Identify which cell holds the provided text, then report its [X, Y] central coordinate. 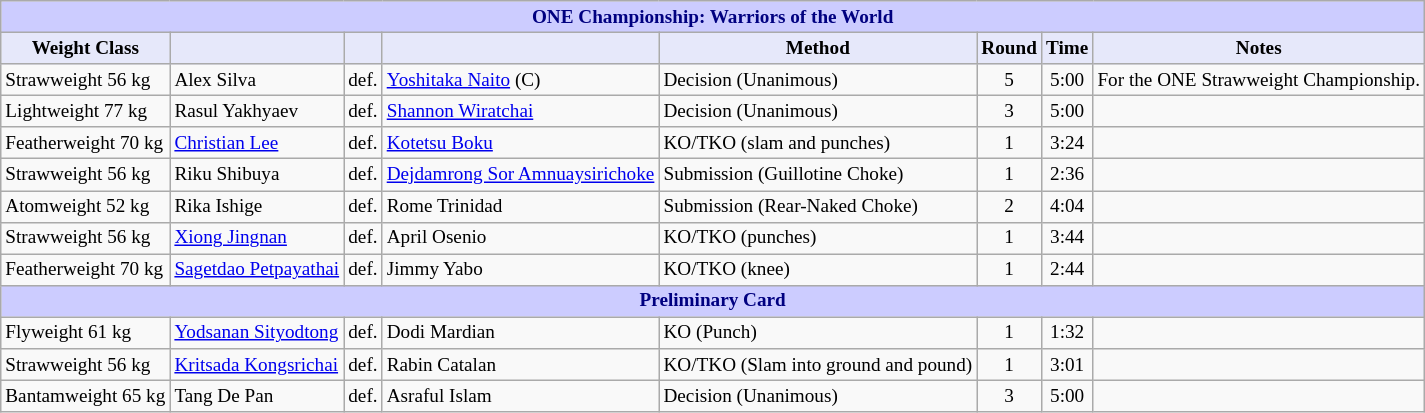
Dodi Mardian [520, 333]
Kotetsu Boku [520, 143]
Jimmy Yabo [520, 270]
ONE Championship: Warriors of the World [713, 17]
2:44 [1066, 270]
KO (Punch) [818, 333]
Atomweight 52 kg [86, 206]
Alex Silva [257, 80]
Round [1010, 48]
2:36 [1066, 175]
KO/TKO (Slam into ground and pound) [818, 365]
Xiong Jingnan [257, 238]
Method [818, 48]
4:04 [1066, 206]
Rome Trinidad [520, 206]
KO/TKO (slam and punches) [818, 143]
Rasul Yakhyaev [257, 111]
2 [1010, 206]
3:01 [1066, 365]
Rabin Catalan [520, 365]
Weight Class [86, 48]
KO/TKO (punches) [818, 238]
Yodsanan Sityodtong [257, 333]
Sagetdao Petpayathai [257, 270]
Submission (Rear-Naked Choke) [818, 206]
3:44 [1066, 238]
Kritsada Kongsrichai [257, 365]
Dejdamrong Sor Amnuaysirichoke [520, 175]
Notes [1259, 48]
Asraful Islam [520, 396]
Christian Lee [257, 143]
Preliminary Card [713, 301]
Yoshitaka Naito (C) [520, 80]
Tang De Pan [257, 396]
Flyweight 61 kg [86, 333]
KO/TKO (knee) [818, 270]
1:32 [1066, 333]
For the ONE Strawweight Championship. [1259, 80]
3:24 [1066, 143]
Submission (Guillotine Choke) [818, 175]
5 [1010, 80]
Time [1066, 48]
Lightweight 77 kg [86, 111]
Rika Ishige [257, 206]
Riku Shibuya [257, 175]
Bantamweight 65 kg [86, 396]
April Osenio [520, 238]
Shannon Wiratchai [520, 111]
